Identify which cell holds the provided text, then report its (X, Y) central coordinate. 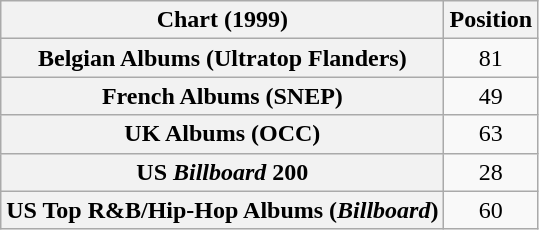
60 (491, 210)
Belgian Albums (Ultratop Flanders) (222, 58)
US Billboard 200 (222, 172)
UK Albums (OCC) (222, 134)
28 (491, 172)
49 (491, 96)
US Top R&B/Hip-Hop Albums (Billboard) (222, 210)
63 (491, 134)
Position (491, 20)
Chart (1999) (222, 20)
French Albums (SNEP) (222, 96)
81 (491, 58)
